Detect which cell encompasses the target text, then output its [X, Y] center coordinate. 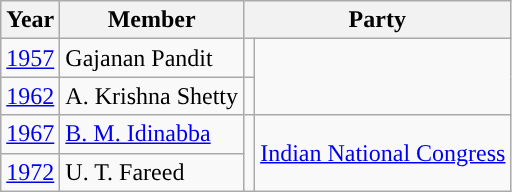
Party [378, 20]
Gajanan Pandit [152, 58]
Year [30, 20]
1972 [30, 172]
A. Krishna Shetty [152, 96]
Member [152, 20]
1957 [30, 58]
1962 [30, 96]
U. T. Fareed [152, 172]
B. M. Idinabba [152, 134]
Indian National Congress [383, 153]
1967 [30, 134]
